Output the [X, Y] coordinate of the center of the cell containing the given text.  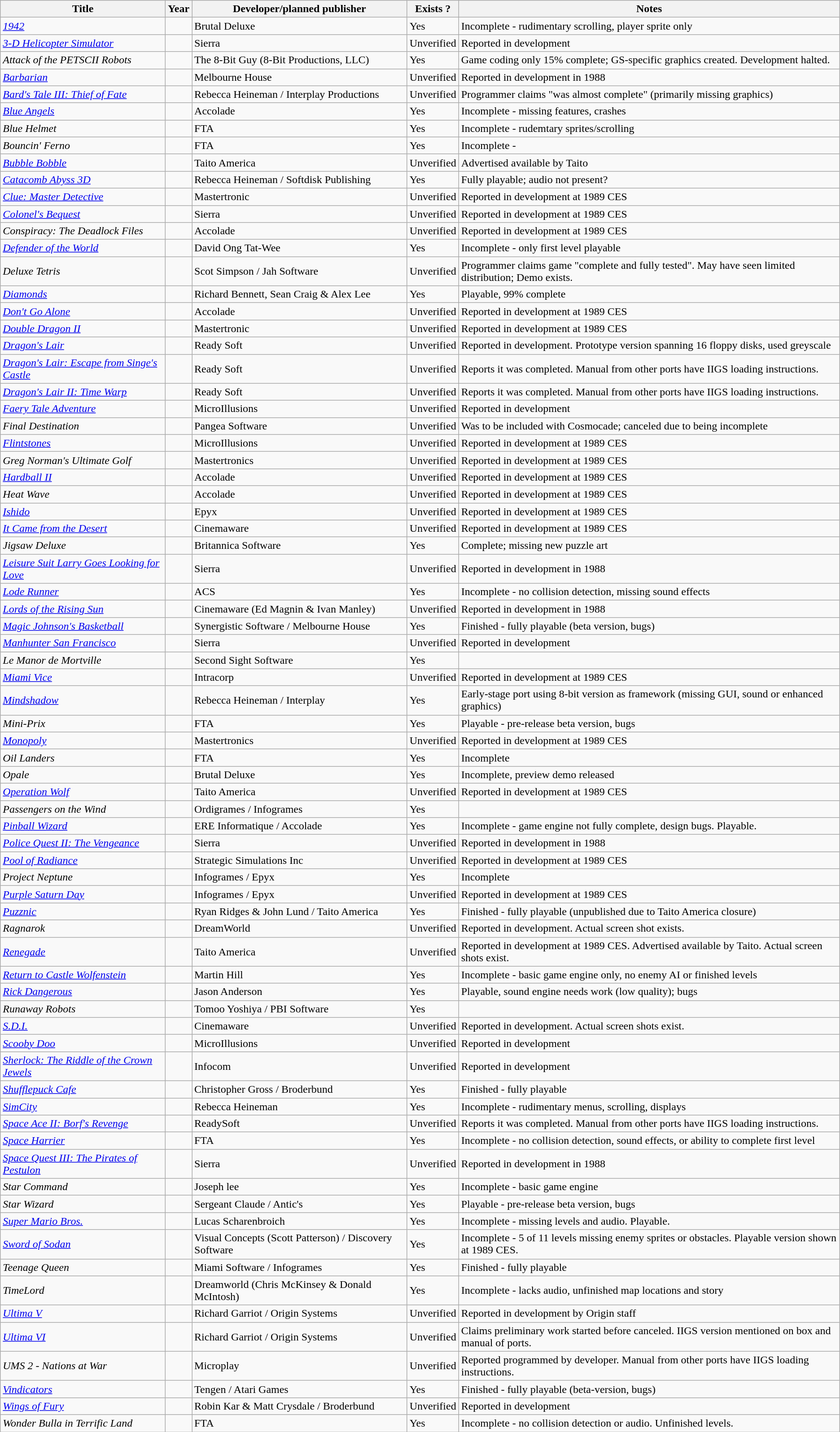
Blue Angels [83, 111]
Purple Saturn Day [83, 894]
Tengen / Atari Games [300, 1389]
Microplay [300, 1366]
Pool of Radiance [83, 860]
Jason Anderson [300, 992]
Wings of Fury [83, 1406]
TimeLord [83, 1291]
Cinemaware (Ed Magnin & Ivan Manley) [300, 609]
Wonder Bulla in Terrific Land [83, 1423]
Defender of the World [83, 248]
Bouncin' Ferno [83, 145]
ACS [300, 592]
Incomplete - no collision detection, sound effects, or ability to complete first level [649, 1141]
Dragon's Lair II: Time Warp [83, 392]
Sherlock: The Riddle of the Crown Jewels [83, 1066]
Title [83, 9]
Fully playable; audio not present? [649, 180]
Visual Concepts (Scott Patterson) / Discovery Software [300, 1244]
Rebecca Heineman / Softdisk Publishing [300, 180]
Incomplete - game engine not fully complete, design bugs. Playable. [649, 826]
Programmer claims "was almost complete" (primarily missing graphics) [649, 94]
Clue: Master Detective [83, 197]
Final Destination [83, 426]
Christopher Gross / Broderbund [300, 1089]
Shufflepuck Cafe [83, 1089]
Ragnarok [83, 928]
Hardball II [83, 477]
Incomplete - lacks audio, unfinished map locations and story [649, 1291]
Finished - fully playable (beta-version, bugs) [649, 1389]
Playable, 99% complete [649, 294]
It Came from the Desert [83, 529]
Ordigrames / Infogrames [300, 809]
Bubble Bobble [83, 162]
Rebecca Heineman / Interplay Productions [300, 94]
Colonel's Bequest [83, 214]
Return to Castle Wolfenstein [83, 975]
Finished - fully playable (unpublished due to Taito America closure) [649, 911]
Joseph lee [300, 1187]
Mindshadow [83, 700]
Tomoo Yoshiya / PBI Software [300, 1009]
Attack of the PETSCII Robots [83, 60]
1942 [83, 26]
Flintstones [83, 443]
Incomplete - rudemtary sprites/scrolling [649, 128]
Incomplete - rudimentary scrolling, player sprite only [649, 26]
ReadySoft [300, 1124]
Oil Landers [83, 758]
Infocom [300, 1066]
S.D.I. [83, 1026]
Miami Software / Infogrames [300, 1267]
Early-stage port using 8-bit version as framework (missing GUI, sound or enhanced graphics) [649, 700]
Diamonds [83, 294]
Dreamworld (Chris McKinsey & Donald McIntosh) [300, 1291]
Year [179, 9]
Second Sight Software [300, 660]
Programmer claims game "complete and fully tested". May have seen limited distribution; Demo exists. [649, 271]
Mini-Prix [83, 723]
Miami Vice [83, 677]
Ishido [83, 511]
Puzznic [83, 911]
Britannica Software [300, 546]
Notes [649, 9]
Lode Runner [83, 592]
Strategic Simulations Inc [300, 860]
Reported in development by Origin staff [649, 1314]
Bard's Tale III: Thief of Fate [83, 94]
Complete; missing new puzzle art [649, 546]
UMS 2 - Nations at War [83, 1366]
Incomplete - no collision detection or audio. Unfinished levels. [649, 1423]
DreamWorld [300, 928]
Barbarian [83, 77]
Conspiracy: The Deadlock Files [83, 231]
ERE Informatique / Accolade [300, 826]
Incomplete - no collision detection, missing sound effects [649, 592]
Scot Simpson / Jah Software [300, 271]
3-D Helicopter Simulator [83, 43]
Finished - fully playable (beta version, bugs) [649, 626]
Incomplete - [649, 145]
Advertised available by Taito [649, 162]
Operation Wolf [83, 792]
Blue Helmet [83, 128]
Lucas Scharenbroich [300, 1221]
Leisure Suit Larry Goes Looking for Love [83, 569]
Exists ? [433, 9]
Incomplete - basic game engine only, no enemy AI or finished levels [649, 975]
Richard Bennett, Sean Craig & Alex Lee [300, 294]
Intracorp [300, 677]
Space Ace II: Borf's Revenge [83, 1124]
Rebecca Heineman / Interplay [300, 700]
Pangea Software [300, 426]
Incomplete - missing levels and audio. Playable. [649, 1221]
Game coding only 15% complete; GS-specific graphics created. Development halted. [649, 60]
Pinball Wizard [83, 826]
Don't Go Alone [83, 311]
Space Quest III: The Pirates of Pestulon [83, 1164]
Playable, sound engine needs work (low quality); bugs [649, 992]
Star Wizard [83, 1204]
Ryan Ridges & John Lund / Taito America [300, 911]
Space Harrier [83, 1141]
Developer/planned publisher [300, 9]
Melbourne House [300, 77]
Sword of Sodan [83, 1244]
Ultima VI [83, 1336]
Incomplete - only first level playable [649, 248]
Incomplete, preview demo released [649, 775]
Robin Kar & Matt Crysdale / Broderbund [300, 1406]
Project Neptune [83, 877]
Sergeant Claude / Antic's [300, 1204]
Vindicators [83, 1389]
Martin Hill [300, 975]
Opale [83, 775]
Manhunter San Francisco [83, 643]
Jigsaw Deluxe [83, 546]
Teenage Queen [83, 1267]
Le Manor de Mortville [83, 660]
Incomplete - basic game engine [649, 1187]
Monopoly [83, 740]
Lords of the Rising Sun [83, 609]
Renegade [83, 951]
Dragon's Lair: Escape from Singe's Castle [83, 369]
Reported in development. Actual screen shot exists. [649, 928]
Deluxe Tetris [83, 271]
Claims preliminary work started before canceled. IIGS version mentioned on box and manual of ports. [649, 1336]
Dragon's Lair [83, 346]
Heat Wave [83, 494]
Rick Dangerous [83, 992]
Catacomb Abyss 3D [83, 180]
Rebecca Heineman [300, 1106]
Police Quest II: The Vengeance [83, 843]
David Ong Tat-Wee [300, 248]
SimCity [83, 1106]
Incomplete - rudimentary menus, scrolling, displays [649, 1106]
Incomplete - missing features, crashes [649, 111]
Star Command [83, 1187]
Reported in development. Prototype version spanning 16 floppy disks, used greyscale [649, 346]
Epyx [300, 511]
Reported in development. Actual screen shots exist. [649, 1026]
Scooby Doo [83, 1043]
The 8-Bit Guy (8-Bit Productions, LLC) [300, 60]
Magic Johnson's Basketball [83, 626]
Incomplete - 5 of 11 levels missing enemy sprites or obstacles. Playable version shown at 1989 CES. [649, 1244]
Reported programmed by developer. Manual from other ports have IIGS loading instructions. [649, 1366]
Super Mario Bros. [83, 1221]
Runaway Robots [83, 1009]
Reported in development at 1989 CES. Advertised available by Taito. Actual screen shots exist. [649, 951]
Faery Tale Adventure [83, 409]
Double Dragon II [83, 328]
Synergistic Software / Melbourne House [300, 626]
Was to be included with Cosmocade; canceled due to being incomplete [649, 426]
Passengers on the Wind [83, 809]
Greg Norman's Ultimate Golf [83, 460]
Ultima V [83, 1314]
